Return [X, Y] of the center of cell containing provided text 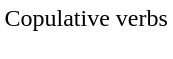
Copulative verbs [86, 18]
